Return [X, Y] of the center of cell containing provided text 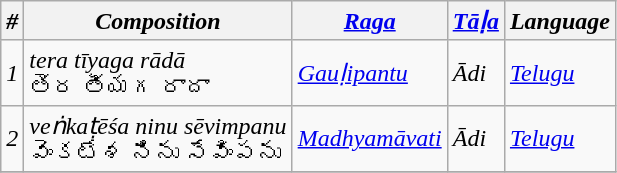
Madhyamāvati [370, 138]
Composition [158, 21]
veṅkaṭēśa ninu sēvimpanuవెంకటేశ నిను సేవింపను [158, 138]
1 [12, 72]
Language [560, 21]
# [12, 21]
tera tīyaga rādā తెర తీయగ రాదా [158, 72]
Gauḷipantu [370, 72]
2 [12, 138]
Raga [370, 21]
Tāḷa [476, 21]
